Output the (X, Y) coordinate of the center of the cell containing the given text.  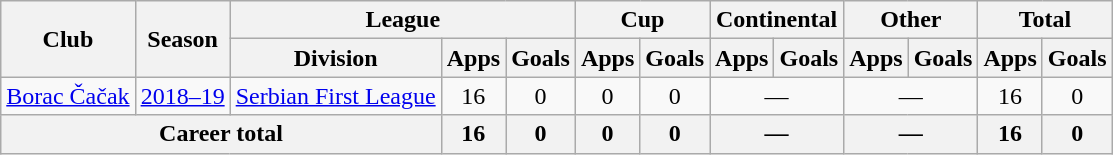
Club (68, 39)
Career total (221, 134)
Serbian First League (336, 96)
Total (1045, 20)
Borac Čačak (68, 96)
League (402, 20)
Cup (642, 20)
Season (182, 39)
Division (336, 58)
Continental (777, 20)
2018–19 (182, 96)
Other (911, 20)
